Capture the cell that displays the provided text and extract its (X, Y) central coordinate. 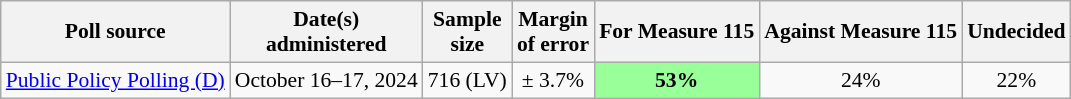
716 (LV) (468, 80)
Public Policy Polling (D) (116, 80)
For Measure 115 (676, 32)
53% (676, 80)
Against Measure 115 (860, 32)
Samplesize (468, 32)
Marginof error (553, 32)
Poll source (116, 32)
± 3.7% (553, 80)
October 16–17, 2024 (326, 80)
Date(s)administered (326, 32)
Undecided (1016, 32)
24% (860, 80)
22% (1016, 80)
